For the text-containing cell, return its midpoint in (x, y) coordinate format. 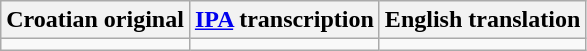
English translation (482, 20)
Croatian original (96, 20)
IPA transcription (284, 20)
